Output the [x, y] coordinate of the center of the cell containing the given text.  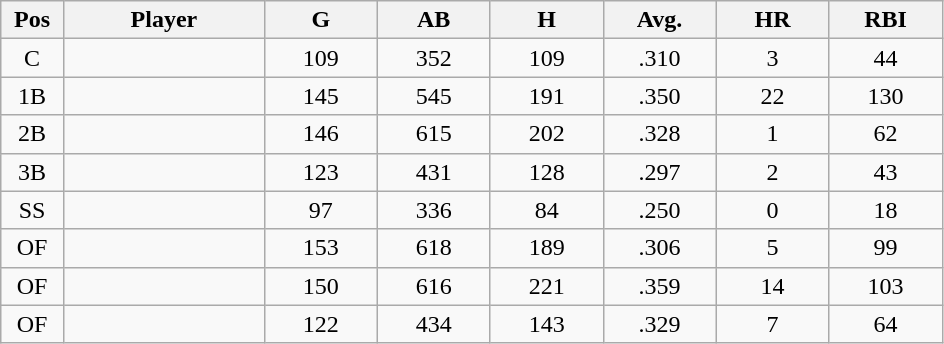
62 [886, 134]
2 [772, 172]
C [32, 58]
3 [772, 58]
123 [320, 172]
545 [434, 96]
99 [886, 248]
2B [32, 134]
Player [164, 20]
.250 [660, 210]
130 [886, 96]
1 [772, 134]
616 [434, 286]
.329 [660, 324]
44 [886, 58]
RBI [886, 20]
14 [772, 286]
.350 [660, 96]
191 [546, 96]
189 [546, 248]
153 [320, 248]
202 [546, 134]
5 [772, 248]
H [546, 20]
64 [886, 324]
18 [886, 210]
122 [320, 324]
103 [886, 286]
150 [320, 286]
146 [320, 134]
84 [546, 210]
.306 [660, 248]
615 [434, 134]
145 [320, 96]
1B [32, 96]
SS [32, 210]
221 [546, 286]
.297 [660, 172]
Avg. [660, 20]
.310 [660, 58]
HR [772, 20]
434 [434, 324]
97 [320, 210]
Pos [32, 20]
618 [434, 248]
352 [434, 58]
22 [772, 96]
.359 [660, 286]
G [320, 20]
AB [434, 20]
431 [434, 172]
336 [434, 210]
.328 [660, 134]
0 [772, 210]
43 [886, 172]
143 [546, 324]
7 [772, 324]
3B [32, 172]
128 [546, 172]
